For the text-containing cell, return its midpoint in (x, y) coordinate format. 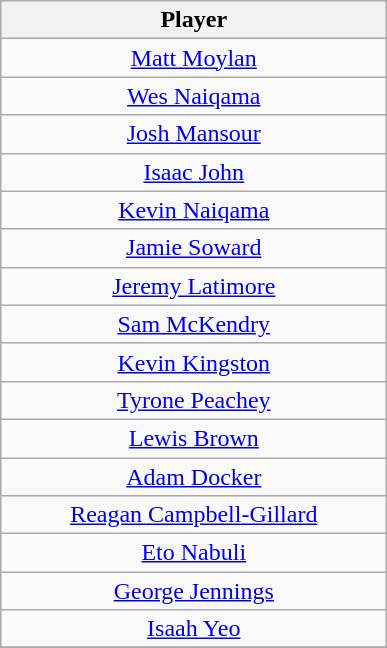
Josh Mansour (194, 134)
Jeremy Latimore (194, 286)
Lewis Brown (194, 438)
Kevin Kingston (194, 362)
George Jennings (194, 591)
Wes Naiqama (194, 96)
Reagan Campbell-Gillard (194, 515)
Isaac John (194, 172)
Sam McKendry (194, 324)
Adam Docker (194, 477)
Tyrone Peachey (194, 400)
Jamie Soward (194, 248)
Eto Nabuli (194, 553)
Matt Moylan (194, 58)
Kevin Naiqama (194, 210)
Player (194, 20)
Isaah Yeo (194, 629)
